Return the (X, Y) coordinate for the center point of the cell that contains the specified text.  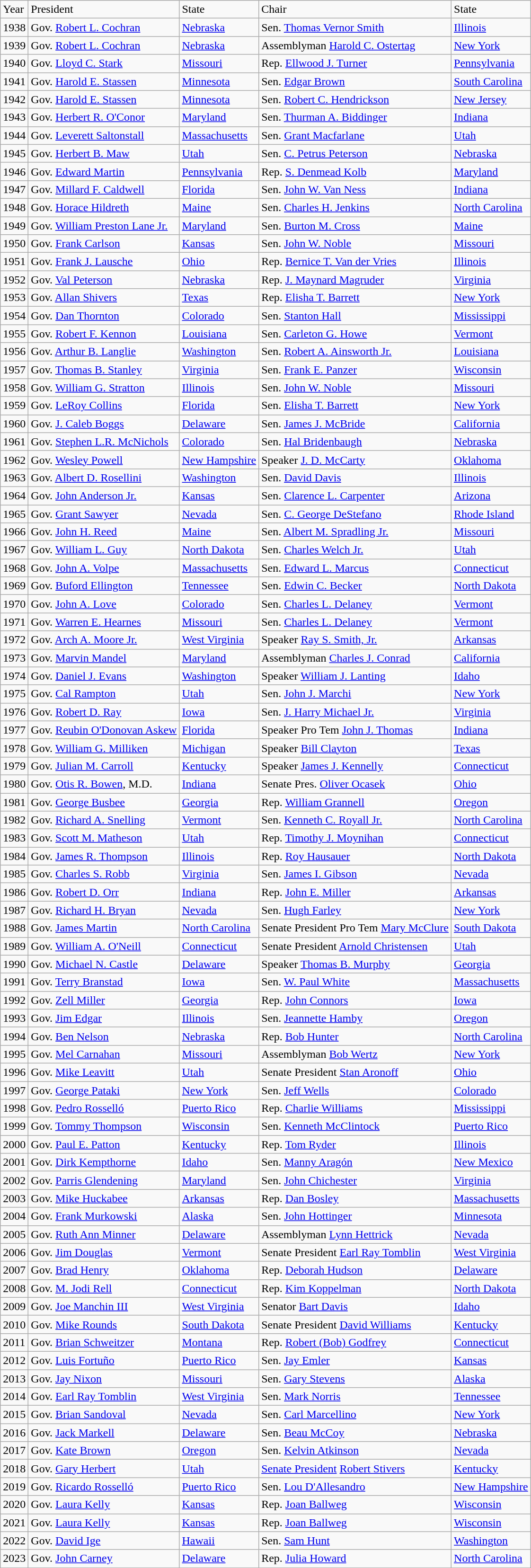
Gov. Edward Martin (104, 171)
Gov. Robert D. Orr (104, 892)
Sen. Albert M. Spradling Jr. (355, 532)
Rhode Island (491, 514)
Gov. Leverett Saltonstall (104, 135)
1984 (14, 856)
1999 (14, 1126)
Gov. Buford Ellington (104, 586)
2019 (14, 1487)
Year (14, 9)
Sen. Thomas Vernor Smith (355, 27)
1955 (14, 334)
Rep. Charlie Williams (355, 1108)
2004 (14, 1216)
2013 (14, 1379)
2023 (14, 1559)
Rep. Ellwood J. Turner (355, 63)
1949 (14, 226)
1963 (14, 478)
Sen. Hugh Farley (355, 910)
Assemblyman Lynn Hettrick (355, 1234)
Gov. Frank Carlson (104, 244)
2012 (14, 1360)
Gov. Wesley Powell (104, 460)
1944 (14, 135)
1943 (14, 117)
1947 (14, 189)
Gov. Brad Henry (104, 1270)
Gov. John Anderson Jr. (104, 496)
1976 (14, 712)
Gov. M. Jodi Rell (104, 1288)
Gov. Reubin O'Donovan Askew (104, 730)
1957 (14, 370)
Gov. Tommy Thompson (104, 1126)
Gov. Brian Sandoval (104, 1415)
2001 (14, 1162)
Gov. David Ige (104, 1541)
Gov. Robert D. Ray (104, 712)
1983 (14, 838)
Sen. Stanton Hall (355, 316)
Sen. C. Petrus Peterson (355, 153)
Sen. Carleton G. Howe (355, 334)
Sen. Frank E. Panzer (355, 370)
Sen. Charles H. Jenkins (355, 207)
1942 (14, 99)
Sen. Beau McCoy (355, 1433)
Gov. Horace Hildreth (104, 207)
Gov. James Martin (104, 928)
1938 (14, 27)
Sen. John W. Van Ness (355, 189)
Speaker William J. Lanting (355, 676)
1969 (14, 586)
Gov. Herbert R. O'Conor (104, 117)
Gov. John Carney (104, 1559)
Arizona (491, 496)
Gov. Parris Glendening (104, 1180)
1959 (14, 406)
Sen. Kenneth C. Royall Jr. (355, 820)
Assemblyman Charles J. Conrad (355, 658)
Gov. Arch A. Moore Jr. (104, 640)
Rep. Roy Hausauer (355, 856)
Gov. J. Caleb Boggs (104, 424)
Sen. Charles Welch Jr. (355, 550)
1980 (14, 784)
1996 (14, 1072)
Sen. John Chichester (355, 1180)
1950 (14, 244)
1989 (14, 946)
Sen. Gary Stevens (355, 1379)
Gov. Dan Thornton (104, 316)
1968 (14, 568)
Gov. Albert D. Rosellini (104, 478)
Gov. Jim Edgar (104, 1018)
Gov. Robert F. Kennon (104, 334)
Gov. Mike Huckabee (104, 1198)
Senate President Robert Stivers (355, 1469)
Rep. John E. Miller (355, 892)
Gov. Warren E. Hearnes (104, 622)
Gov. Luis Fortuño (104, 1360)
Gov. Richard H. Bryan (104, 910)
1964 (14, 496)
1995 (14, 1054)
1940 (14, 63)
1981 (14, 802)
Sen. John J. Marchi (355, 694)
Gov. William G. Stratton (104, 388)
1987 (14, 910)
1956 (14, 352)
1991 (14, 982)
Gov. Ben Nelson (104, 1036)
Montana (219, 1342)
Gov. Thomas B. Stanley (104, 370)
Gov. Lloyd C. Stark (104, 63)
Sen. Robert C. Hendrickson (355, 99)
Sen. Kelvin Atkinson (355, 1451)
1960 (14, 424)
Chair (355, 9)
Rep. Bernice T. Van der Vries (355, 262)
Gov. William Preston Lane Jr. (104, 226)
Gov. Julian M. Carroll (104, 766)
1971 (14, 622)
Gov. Richard A. Snelling (104, 820)
1958 (14, 388)
2000 (14, 1144)
1954 (14, 316)
1978 (14, 748)
Sen. Robert A. Ainsworth Jr. (355, 352)
Gov. Ricardo Rosselló (104, 1487)
Gov. Arthur B. Langlie (104, 352)
Sen. Jeannette Hamby (355, 1018)
Sen. Manny Aragón (355, 1162)
Rep. Elisha T. Barrett (355, 298)
Gov. Jay Nixon (104, 1379)
Gov. Terry Branstad (104, 982)
Sen. Mark Norris (355, 1397)
Gov. Kate Brown (104, 1451)
1975 (14, 694)
Michigan (219, 748)
1953 (14, 298)
Gov. Otis R. Bowen, M.D. (104, 784)
Gov. Herbert B. Maw (104, 153)
1997 (14, 1090)
Rep. J. Maynard Magruder (355, 280)
2011 (14, 1342)
1994 (14, 1036)
2002 (14, 1180)
1970 (14, 604)
1998 (14, 1108)
1946 (14, 171)
Gov. Frank Murkowski (104, 1216)
Gov. Ruth Ann Minner (104, 1234)
Sen. Thurman A. Biddinger (355, 117)
Gov. William A. O'Neill (104, 946)
Sen. J. Harry Michael Jr. (355, 712)
Gov. Frank J. Lausche (104, 262)
Gov. Pedro Rosselló (104, 1108)
2021 (14, 1523)
Rep. William Grannell (355, 802)
1982 (14, 820)
Gov. Charles S. Robb (104, 874)
Gov. Zell Miller (104, 1000)
Gov. George Busbee (104, 802)
Gov. Marvin Mandel (104, 658)
Gov. George Pataki (104, 1090)
Senate President David Williams (355, 1324)
Sen. Edwin C. Becker (355, 586)
Sen. Elisha T. Barrett (355, 406)
Sen. Hal Bridenbaugh (355, 442)
Sen. Edward L. Marcus (355, 568)
Sen. Burton M. Cross (355, 226)
2020 (14, 1505)
1993 (14, 1018)
Sen. Jeff Wells (355, 1090)
President (104, 9)
Speaker Thomas B. Murphy (355, 964)
Sen. Sam Hunt (355, 1541)
Speaker J. D. McCarty (355, 460)
1974 (14, 676)
New Mexico (491, 1162)
Sen. Kenneth McClintock (355, 1126)
2005 (14, 1234)
1948 (14, 207)
Senator Bart Davis (355, 1306)
1965 (14, 514)
Gov. Val Peterson (104, 280)
1990 (14, 964)
2009 (14, 1306)
Gov. John H. Reed (104, 532)
1941 (14, 81)
2017 (14, 1451)
Sen. Edgar Brown (355, 81)
2015 (14, 1415)
Gov. Michael N. Castle (104, 964)
South Carolina (491, 81)
Gov. Mel Carnahan (104, 1054)
Gov. Brian Schweitzer (104, 1342)
1951 (14, 262)
1952 (14, 280)
Speaker Ray S. Smith, Jr. (355, 640)
Rep. Julia Howard (355, 1559)
Speaker James J. Kennelly (355, 766)
Gov. Jim Douglas (104, 1252)
Rep. S. Denmead Kolb (355, 171)
Assemblyman Harold C. Ostertag (355, 45)
Rep. Deborah Hudson (355, 1270)
Sen. James I. Gibson (355, 874)
Gov. Stephen L.R. McNichols (104, 442)
Gov. John A. Volpe (104, 568)
Gov. Scott M. Matheson (104, 838)
Gov. William G. Milliken (104, 748)
Gov. Mike Rounds (104, 1324)
2016 (14, 1433)
Gov. Grant Sawyer (104, 514)
New Jersey (491, 99)
Gov. John A. Love (104, 604)
Hawaii (219, 1541)
Assemblyman Bob Wertz (355, 1054)
2006 (14, 1252)
Sen. Clarence L. Carpenter (355, 496)
1986 (14, 892)
2003 (14, 1198)
2007 (14, 1270)
Senate President Arnold Christensen (355, 946)
Gov. Daniel J. Evans (104, 676)
Senate President Pro Tem Mary McClure (355, 928)
1992 (14, 1000)
Senate Pres. Oliver Ocasek (355, 784)
Rep. Robert (Bob) Godfrey (355, 1342)
Senate President Earl Ray Tomblin (355, 1252)
Rep. John Connors (355, 1000)
1962 (14, 460)
2014 (14, 1397)
Gov. Mike Leavitt (104, 1072)
2018 (14, 1469)
Sen. Lou D'Allesandro (355, 1487)
Gov. Allan Shivers (104, 298)
Rep. Kim Koppelman (355, 1288)
1967 (14, 550)
Gov. Joe Manchin III (104, 1306)
1977 (14, 730)
Gov. Gary Herbert (104, 1469)
Gov. Cal Rampton (104, 694)
Gov. Dirk Kempthorne (104, 1162)
2022 (14, 1541)
Sen. David Davis (355, 478)
Gov. William L. Guy (104, 550)
2008 (14, 1288)
Gov. Jack Markell (104, 1433)
Rep. Bob Hunter (355, 1036)
Gov. Paul E. Patton (104, 1144)
Rep. Dan Bosley (355, 1198)
1966 (14, 532)
Rep. Timothy J. Moynihan (355, 838)
Gov. Millard F. Caldwell (104, 189)
1945 (14, 153)
1961 (14, 442)
Speaker Bill Clayton (355, 748)
Sen. Grant Macfarlane (355, 135)
2010 (14, 1324)
1939 (14, 45)
1985 (14, 874)
1973 (14, 658)
Gov. LeRoy Collins (104, 406)
Sen. W. Paul White (355, 982)
1979 (14, 766)
Sen. James J. McBride (355, 424)
Senate President Stan Aronoff (355, 1072)
Sen. C. George DeStefano (355, 514)
Gov. Earl Ray Tomblin (104, 1397)
1988 (14, 928)
1972 (14, 640)
Sen. John Hottinger (355, 1216)
Gov. James R. Thompson (104, 856)
Rep. Tom Ryder (355, 1144)
Speaker Pro Tem John J. Thomas (355, 730)
Sen. Jay Emler (355, 1360)
Sen. Carl Marcellino (355, 1415)
